Scan for the cell matching the given text and deliver its (X, Y) coordinate at center. 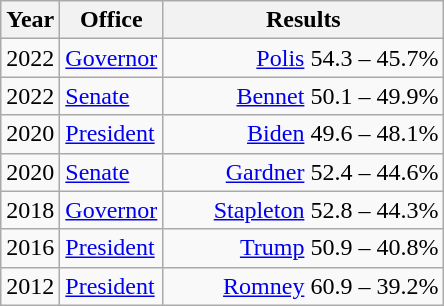
2016 (30, 248)
Bennet 50.1 – 49.9% (304, 96)
Office (112, 20)
Stapleton 52.8 – 44.3% (304, 210)
Polis 54.3 – 45.7% (304, 58)
2018 (30, 210)
2012 (30, 286)
Results (304, 20)
Biden 49.6 – 48.1% (304, 134)
Trump 50.9 – 40.8% (304, 248)
Romney 60.9 – 39.2% (304, 286)
Gardner 52.4 – 44.6% (304, 172)
Year (30, 20)
